Capture the cell that displays the provided text and extract its (X, Y) central coordinate. 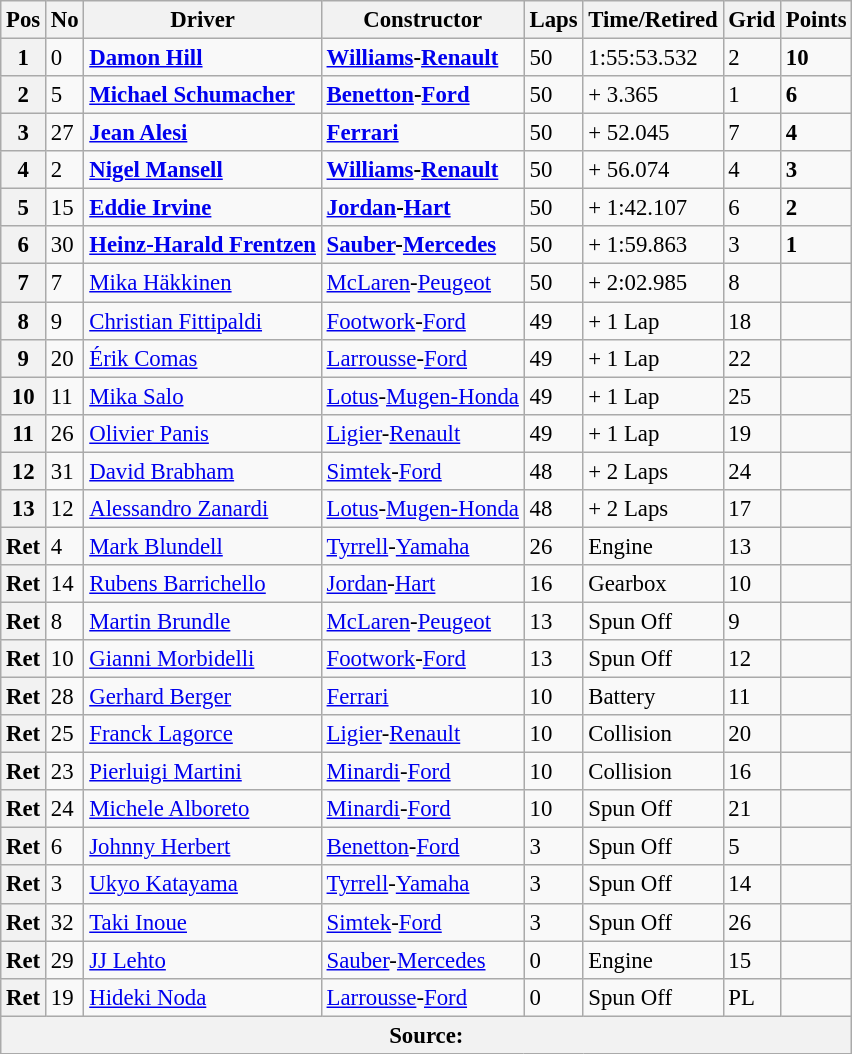
Mika Häkkinen (202, 283)
+ 56.074 (653, 170)
+ 2:02.985 (653, 283)
Martin Brundle (202, 621)
22 (752, 358)
Source: (426, 1035)
Johnny Herbert (202, 847)
32 (65, 922)
Gerhard Berger (202, 697)
Mark Blundell (202, 546)
23 (65, 772)
Pos (24, 20)
28 (65, 697)
Battery (653, 697)
30 (65, 245)
Olivier Panis (202, 433)
Constructor (422, 20)
1:55:53.532 (653, 58)
Gianni Morbidelli (202, 659)
Gearbox (653, 584)
Eddie Irvine (202, 208)
Hideki Noda (202, 997)
Laps (554, 20)
17 (752, 509)
+ 1:42.107 (653, 208)
JJ Lehto (202, 960)
27 (65, 133)
PL (752, 997)
Heinz-Harald Frentzen (202, 245)
+ 52.045 (653, 133)
Taki Inoue (202, 922)
Rubens Barrichello (202, 584)
Franck Lagorce (202, 734)
No (65, 20)
18 (752, 321)
David Brabham (202, 471)
31 (65, 471)
+ 3.365 (653, 95)
Mika Salo (202, 396)
Time/Retired (653, 20)
Érik Comas (202, 358)
Christian Fittipaldi (202, 321)
Grid (752, 20)
Damon Hill (202, 58)
Nigel Mansell (202, 170)
Michael Schumacher (202, 95)
Points (816, 20)
Ukyo Katayama (202, 885)
Alessandro Zanardi (202, 509)
21 (752, 809)
Michele Alboreto (202, 809)
Driver (202, 20)
Pierluigi Martini (202, 772)
+ 1:59.863 (653, 245)
Jean Alesi (202, 133)
29 (65, 960)
